Extract the [x, y] coordinate from the center of the cell holding the provided text.  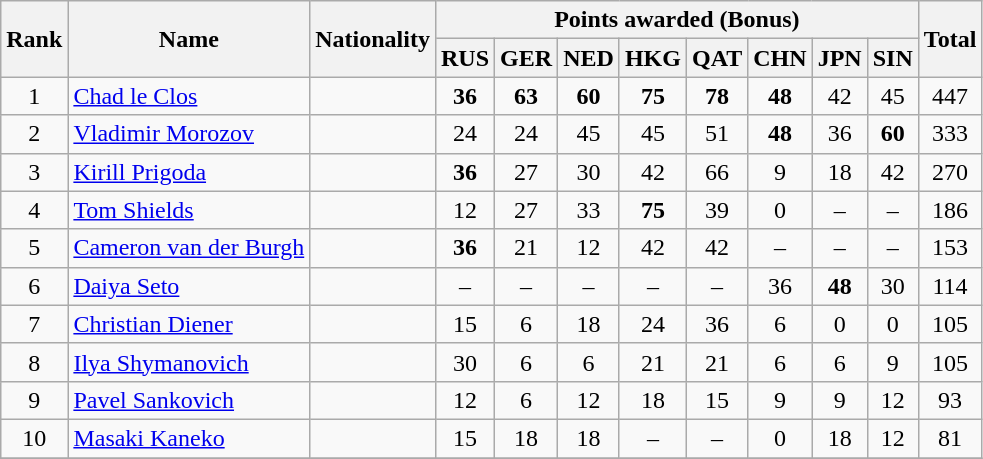
33 [589, 210]
Chad le Clos [189, 96]
78 [716, 96]
3 [34, 172]
2 [34, 134]
81 [950, 438]
333 [950, 134]
NED [589, 58]
186 [950, 210]
QAT [716, 58]
93 [950, 400]
4 [34, 210]
5 [34, 248]
JPN [840, 58]
CHN [780, 58]
153 [950, 248]
GER [526, 58]
Nationality [373, 39]
447 [950, 96]
1 [34, 96]
Pavel Sankovich [189, 400]
114 [950, 286]
66 [716, 172]
SIN [892, 58]
Vladimir Morozov [189, 134]
Points awarded (Bonus) [676, 20]
270 [950, 172]
Tom Shields [189, 210]
Ilya Shymanovich [189, 362]
Masaki Kaneko [189, 438]
8 [34, 362]
Name [189, 39]
RUS [464, 58]
39 [716, 210]
Christian Diener [189, 324]
Rank [34, 39]
HKG [652, 58]
Kirill Prigoda [189, 172]
7 [34, 324]
63 [526, 96]
Daiya Seto [189, 286]
10 [34, 438]
51 [716, 134]
Cameron van der Burgh [189, 248]
Total [950, 39]
